Return the (x, y) coordinate for the center point of the cell that contains the specified text.  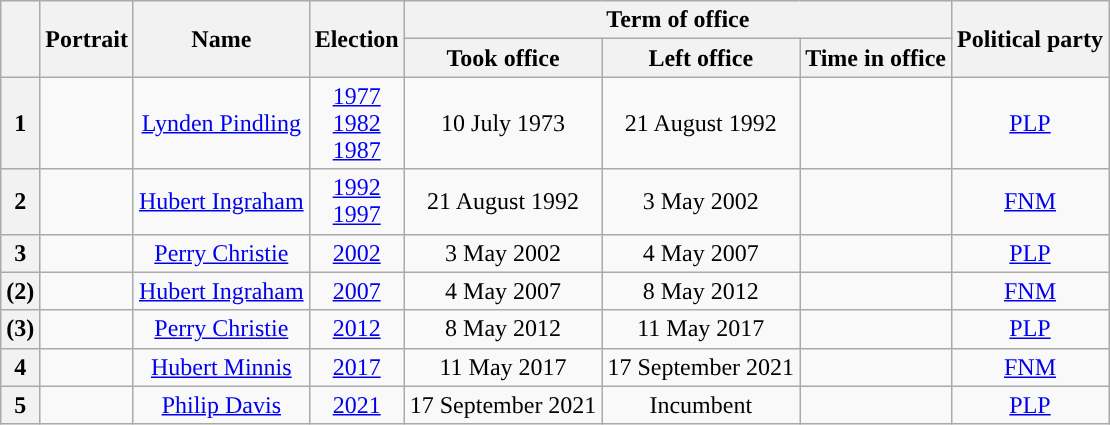
Philip Davis (221, 405)
1 (20, 123)
2012 (356, 329)
Hubert Minnis (221, 367)
Took office (503, 58)
Time in office (876, 58)
Portrait (87, 39)
Term of office (678, 20)
Political party (1030, 39)
Left office (701, 58)
Incumbent (701, 405)
2002 (356, 253)
4 (20, 367)
Lynden Pindling (221, 123)
(3) (20, 329)
Name (221, 39)
19921997 (356, 202)
10 July 1973 (503, 123)
3 (20, 253)
2017 (356, 367)
2021 (356, 405)
197719821987 (356, 123)
(2) (20, 291)
2007 (356, 291)
Election (356, 39)
5 (20, 405)
2 (20, 202)
